Determine the (X, Y) coordinate at the center of the cell enclosing the given text.  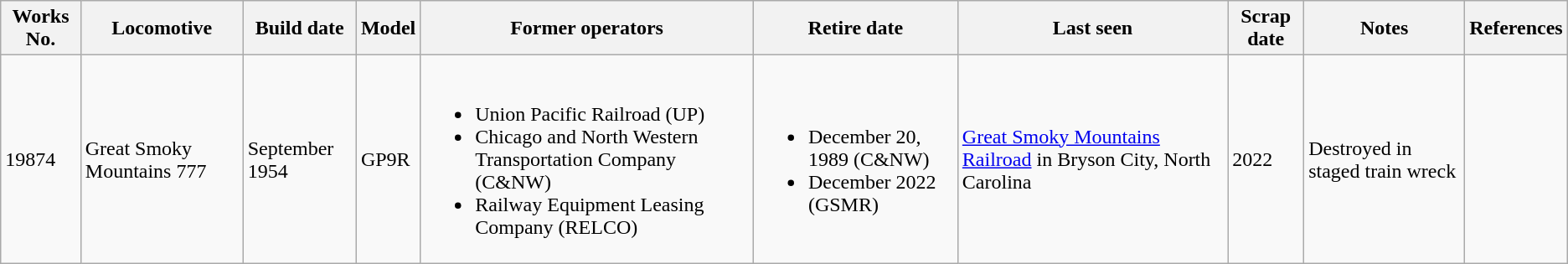
September 1954 (300, 159)
References (1516, 28)
Great Smoky Mountains Railroad in Bryson City, North Carolina (1092, 159)
Great Smoky Mountains 777 (162, 159)
Scrap date (1266, 28)
December 20, 1989 (C&NW)December 2022 (GSMR) (855, 159)
Destroyed in staged train wreck (1385, 159)
GP9R (388, 159)
Union Pacific Railroad (UP)Chicago and North Western Transportation Company (C&NW)Railway Equipment Leasing Company (RELCO) (587, 159)
Notes (1385, 28)
Model (388, 28)
Locomotive (162, 28)
2022 (1266, 159)
Last seen (1092, 28)
19874 (41, 159)
Works No. (41, 28)
Build date (300, 28)
Former operators (587, 28)
Retire date (855, 28)
